Output the [x, y] coordinate of the center of the cell containing the given text.  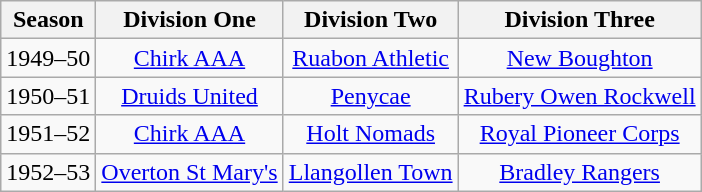
1951–52 [48, 134]
Holt Nomads [370, 134]
1949–50 [48, 58]
Rubery Owen Rockwell [580, 96]
Division Two [370, 20]
New Boughton [580, 58]
Season [48, 20]
Royal Pioneer Corps [580, 134]
Ruabon Athletic [370, 58]
1952–53 [48, 172]
1950–51 [48, 96]
Division One [190, 20]
Division Three [580, 20]
Bradley Rangers [580, 172]
Penycae [370, 96]
Druids United [190, 96]
Llangollen Town [370, 172]
Overton St Mary's [190, 172]
